Return (x, y) of the center of cell containing provided text 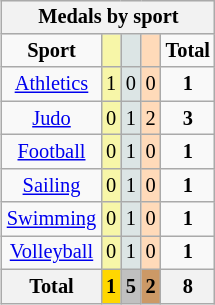
Athletics (52, 84)
8 (188, 286)
Swimming (52, 219)
Sailing (52, 185)
3 (188, 118)
Judo (52, 118)
5 (131, 286)
Football (52, 152)
Volleyball (52, 253)
Medals by sport (108, 17)
Sport (52, 51)
